Capture the cell that displays the provided text and extract its [x, y] central coordinate. 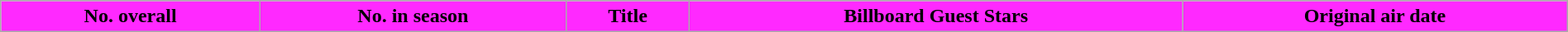
Title [627, 16]
Billboard Guest Stars [936, 16]
No. in season [413, 16]
No. overall [131, 16]
Original air date [1375, 16]
